Pinpoint the cell where the given text exists, returning its [X, Y] midpoint coordinate. 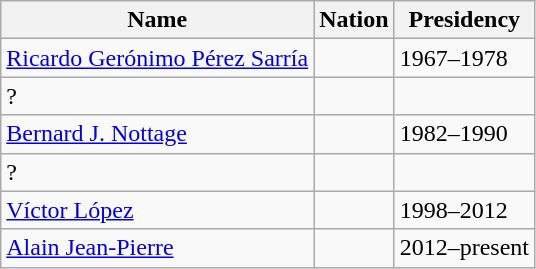
1967–1978 [464, 58]
Víctor López [158, 210]
2012–present [464, 248]
Presidency [464, 20]
Name [158, 20]
1998–2012 [464, 210]
Ricardo Gerónimo Pérez Sarría [158, 58]
Nation [354, 20]
Bernard J. Nottage [158, 134]
1982–1990 [464, 134]
Alain Jean-Pierre [158, 248]
